Determine the [x, y] coordinate at the center of the cell enclosing the given text.  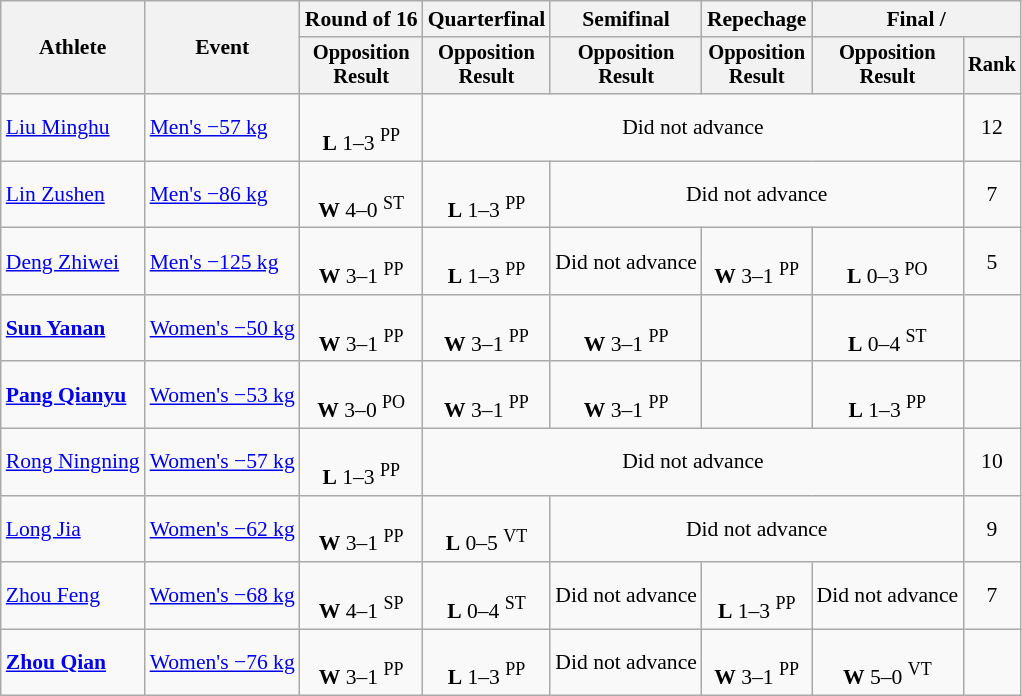
L 0–3 PO [888, 262]
Quarterfinal [487, 19]
Women's −76 kg [222, 662]
5 [992, 262]
9 [992, 528]
W 3–0 PO [362, 396]
Liu Minghu [73, 128]
Repechage [757, 19]
Semifinal [626, 19]
Men's −86 kg [222, 194]
W 4–1 SP [362, 596]
W 5–0 VT [888, 662]
Zhou Feng [73, 596]
Women's −57 kg [222, 462]
Women's −53 kg [222, 396]
Men's −125 kg [222, 262]
Deng Zhiwei [73, 262]
Rong Ningning [73, 462]
Rank [992, 66]
W 4–0 ST [362, 194]
Long Jia [73, 528]
Zhou Qian [73, 662]
Round of 16 [362, 19]
Sun Yanan [73, 328]
10 [992, 462]
Women's −68 kg [222, 596]
Event [222, 48]
L 0–5 VT [487, 528]
Final / [916, 19]
12 [992, 128]
Men's −57 kg [222, 128]
Pang Qianyu [73, 396]
Lin Zushen [73, 194]
Athlete [73, 48]
Women's −50 kg [222, 328]
Women's −62 kg [222, 528]
